Search for the cell housing the specified text and yield its [x, y] center coordinate. 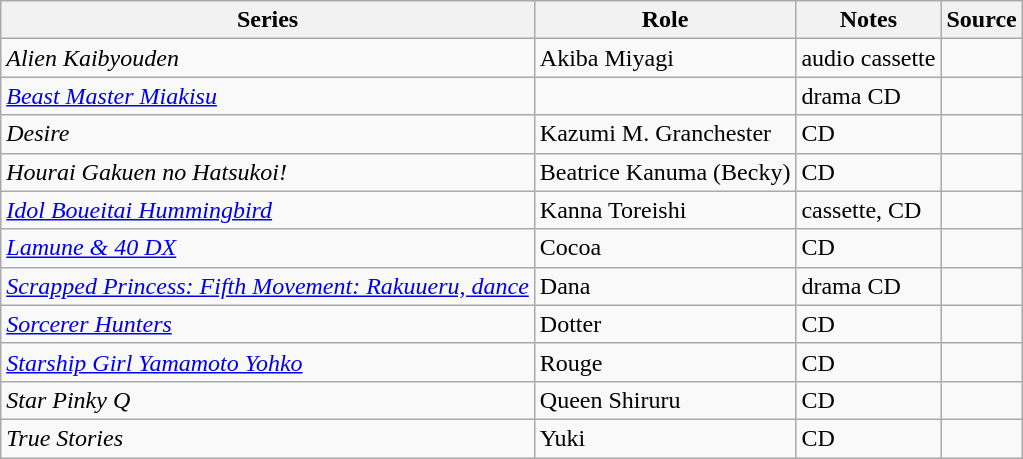
Idol Boueitai Hummingbird [268, 210]
Star Pinky Q [268, 400]
Akiba Miyagi [665, 58]
cassette, CD [868, 210]
Alien Kaibyouden [268, 58]
Dotter [665, 324]
Sorcerer Hunters [268, 324]
Source [982, 20]
Queen Shiruru [665, 400]
True Stories [268, 438]
Beast Master Miakisu [268, 96]
Desire [268, 134]
Scrapped Princess: Fifth Movement: Rakuueru, dance [268, 286]
audio cassette [868, 58]
Yuki [665, 438]
Cocoa [665, 248]
Series [268, 20]
Hourai Gakuen no Hatsukoi! [268, 172]
Role [665, 20]
Notes [868, 20]
Starship Girl Yamamoto Yohko [268, 362]
Beatrice Kanuma (Becky) [665, 172]
Dana [665, 286]
Kanna Toreishi [665, 210]
Lamune & 40 DX [268, 248]
Rouge [665, 362]
Kazumi M. Granchester [665, 134]
